Determine the [X, Y] coordinate at the center of the cell enclosing the given text.  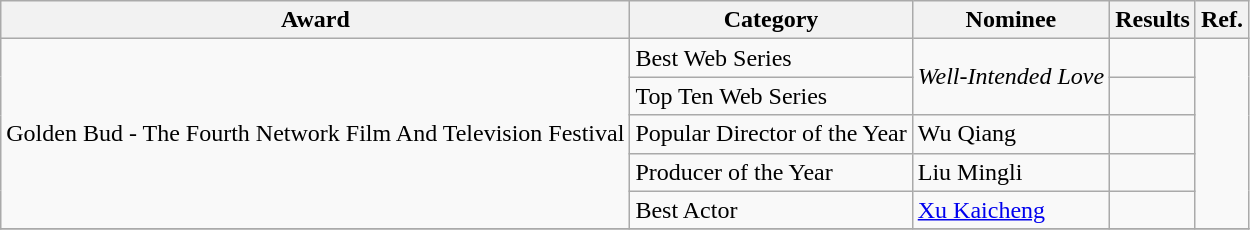
Results [1153, 20]
Nominee [1010, 20]
Award [316, 20]
Best Actor [771, 210]
Top Ten Web Series [771, 96]
Producer of the Year [771, 172]
Best Web Series [771, 58]
Wu Qiang [1010, 134]
Ref. [1222, 20]
Popular Director of the Year [771, 134]
Golden Bud - The Fourth Network Film And Television Festival [316, 134]
Well-Intended Love [1010, 77]
Category [771, 20]
Liu Mingli [1010, 172]
Xu Kaicheng [1010, 210]
